For the text-containing cell, return its midpoint in (x, y) coordinate format. 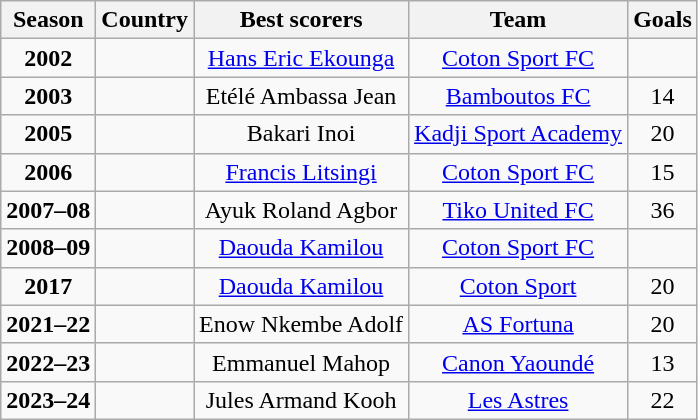
AS Fortuna (518, 324)
13 (663, 362)
Canon Yaoundé (518, 362)
Hans Eric Ekounga (302, 58)
Ayuk Roland Agbor (302, 210)
Coton Sport (518, 286)
15 (663, 172)
Jules Armand Kooh (302, 400)
Emmanuel Mahop (302, 362)
2005 (48, 134)
2002 (48, 58)
22 (663, 400)
Francis Litsingi (302, 172)
Best scorers (302, 20)
36 (663, 210)
Season (48, 20)
2006 (48, 172)
Tiko United FC (518, 210)
2008–09 (48, 248)
Team (518, 20)
Bamboutos FC (518, 96)
Les Astres (518, 400)
Etélé Ambassa Jean (302, 96)
Country (145, 20)
2023–24 (48, 400)
2007–08 (48, 210)
Enow Nkembe Adolf (302, 324)
Bakari Inoi (302, 134)
2021–22 (48, 324)
Goals (663, 20)
2017 (48, 286)
14 (663, 96)
Kadji Sport Academy (518, 134)
2022–23 (48, 362)
2003 (48, 96)
